Determine the (X, Y) coordinate at the center of the cell enclosing the given text.  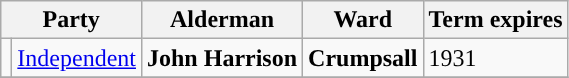
Crumpsall (363, 58)
Ward (363, 20)
Term expires (496, 20)
Alderman (222, 20)
1931 (496, 58)
Independent (77, 58)
John Harrison (222, 58)
Party (72, 20)
